Extract the [x, y] coordinate from the center of the cell holding the provided text.  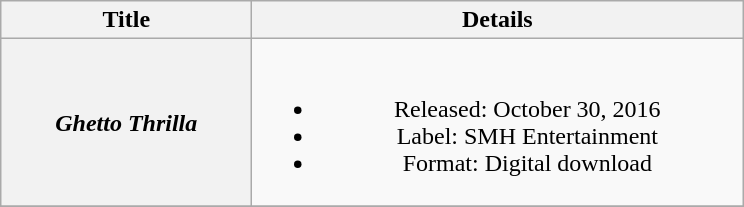
Ghetto Thrilla [126, 122]
Released: October 30, 2016Label: SMH EntertainmentFormat: Digital download [498, 122]
Details [498, 20]
Title [126, 20]
